For the text-containing cell, return its midpoint in (X, Y) coordinate format. 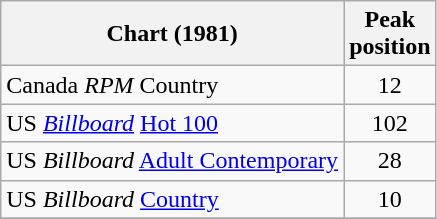
28 (390, 161)
Peakposition (390, 34)
US Billboard Country (172, 199)
Chart (1981) (172, 34)
US Billboard Adult Contemporary (172, 161)
US Billboard Hot 100 (172, 123)
Canada RPM Country (172, 85)
102 (390, 123)
10 (390, 199)
12 (390, 85)
